For the text-containing cell, return its midpoint in [X, Y] coordinate format. 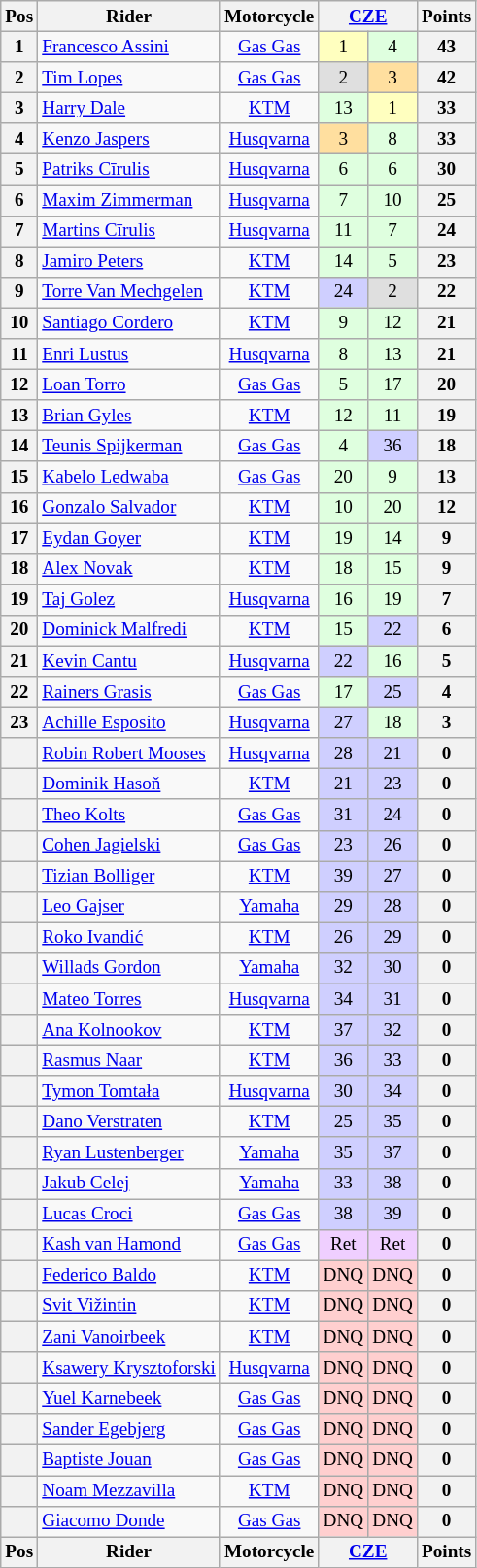
Kevin Cantu [129, 661]
Ksawery Krysztoforski [129, 1368]
Teunis Spijkerman [129, 447]
Kabelo Ledwaba [129, 477]
42 [446, 78]
Tim Lopes [129, 78]
Taj Golez [129, 600]
Jakub Celej [129, 1184]
Dominick Malfredi [129, 630]
Dominik Hasoň [129, 784]
Kash van Hamond [129, 1245]
Torre Van Mechgelen [129, 292]
Theo Kolts [129, 815]
Achille Esposito [129, 722]
Gonzalo Salvador [129, 508]
Rainers Grasis [129, 692]
Dano Verstraten [129, 1122]
Ryan Lustenberger [129, 1152]
Eydan Goyer [129, 538]
Tizian Bolliger [129, 876]
Ana Kolnookov [129, 1030]
Cohen Jagielski [129, 846]
Noam Mezzavilla [129, 1490]
Tymon Tomtała [129, 1091]
Jamiro Peters [129, 262]
Leo Gajser [129, 907]
Federico Baldo [129, 1276]
Mateo Torres [129, 999]
Lucas Croci [129, 1215]
Enri Lustus [129, 354]
Santiago Cordero [129, 323]
Rasmus Naar [129, 1060]
Robin Robert Mooses [129, 753]
Baptiste Jouan [129, 1460]
Svit Vižintin [129, 1306]
Patriks Cīrulis [129, 170]
Yuel Karnebeek [129, 1398]
Kenzo Jaspers [129, 139]
Sander Egebjerg [129, 1429]
Martins Cīrulis [129, 231]
43 [446, 47]
Harry Dale [129, 108]
Brian Gyles [129, 416]
Francesco Assini [129, 47]
Roko Ivandić [129, 938]
Alex Novak [129, 569]
Maxim Zimmerman [129, 200]
Zani Vanoirbeek [129, 1337]
Loan Torro [129, 384]
Giacomo Donde [129, 1521]
Willads Gordon [129, 968]
